Provide the (X, Y) coordinate of the cell's center where the given text is located.  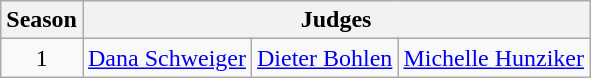
Michelle Hunziker (494, 58)
Judges (336, 20)
Season (42, 20)
Dana Schweiger (166, 58)
Dieter Bohlen (325, 58)
1 (42, 58)
